Return [x, y] of the center of cell containing provided text 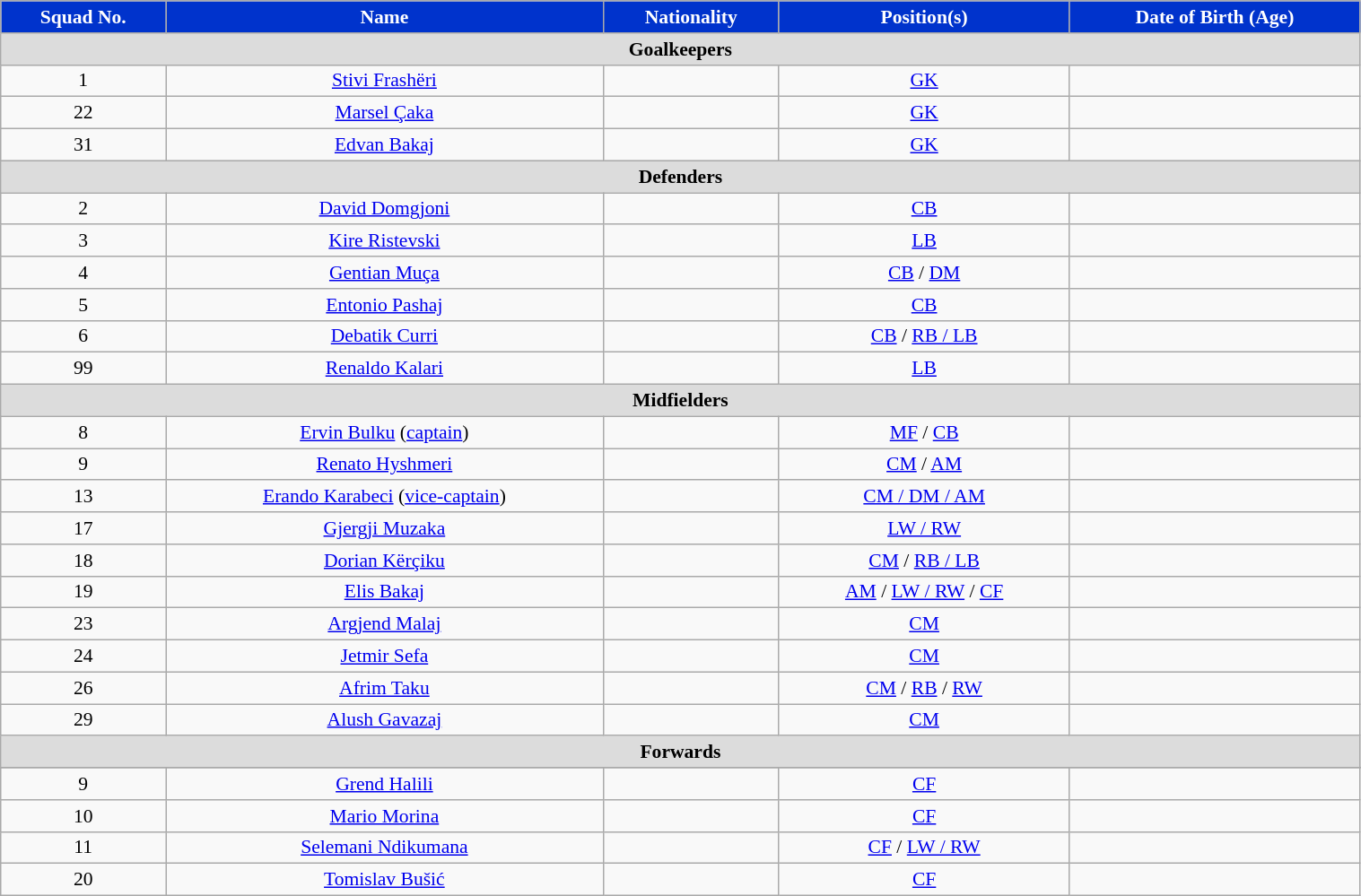
31 [83, 145]
CF / LW / RW [924, 848]
Mario Morina [384, 816]
Grend Halili [384, 784]
Date of Birth (Age) [1215, 17]
Alush Gavazaj [384, 720]
CM / AM [924, 465]
David Domgjoni [384, 209]
Afrim Taku [384, 688]
99 [83, 369]
Tomislav Bušić [384, 880]
Renato Hyshmeri [384, 465]
Gjergji Muzaka [384, 528]
Position(s) [924, 17]
4 [83, 273]
11 [83, 848]
22 [83, 113]
CB / RB / LB [924, 336]
1 [83, 81]
MF / CB [924, 432]
Renaldo Kalari [384, 369]
19 [83, 592]
Dorian Kërçiku [384, 561]
29 [83, 720]
Selemani Ndikumana [384, 848]
Midfielders [680, 401]
13 [83, 497]
24 [83, 657]
Goalkeepers [680, 49]
Kire Ristevski [384, 241]
6 [83, 336]
Edvan Bakaj [384, 145]
Debatik Curri [384, 336]
8 [83, 432]
Entonio Pashaj [384, 305]
23 [83, 624]
Elis Bakaj [384, 592]
Stivi Frashëri [384, 81]
2 [83, 209]
Defenders [680, 177]
26 [83, 688]
AM / LW / RW / CF [924, 592]
LW / RW [924, 528]
Forwards [680, 752]
Erando Karabeci (vice-captain) [384, 497]
Argjend Malaj [384, 624]
Ervin Bulku (captain) [384, 432]
10 [83, 816]
17 [83, 528]
18 [83, 561]
5 [83, 305]
3 [83, 241]
20 [83, 880]
Jetmir Sefa [384, 657]
CB / DM [924, 273]
CM / RB / RW [924, 688]
Gentian Muça [384, 273]
Nationality [691, 17]
Squad No. [83, 17]
Marsel Çaka [384, 113]
CM / RB / LB [924, 561]
CM / DM / AM [924, 497]
Name [384, 17]
